Identify which cell holds the provided text, then report its (X, Y) central coordinate. 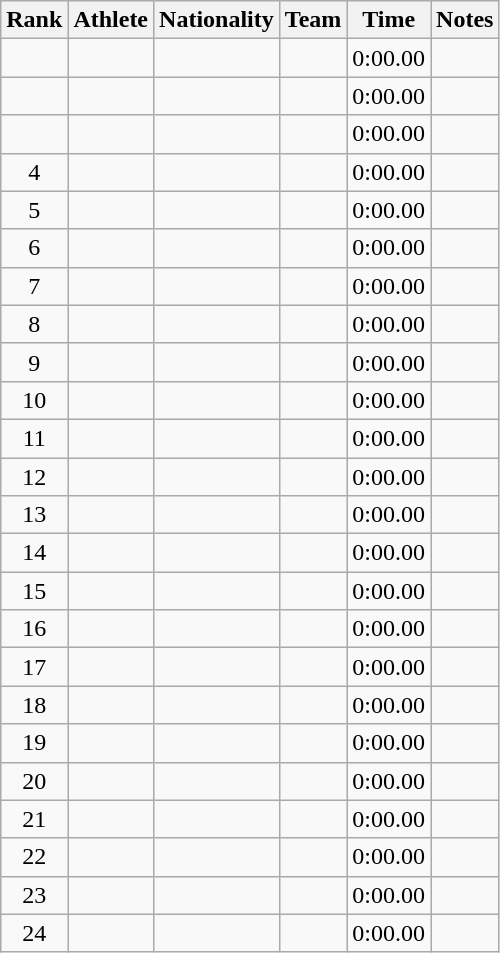
22 (34, 857)
11 (34, 438)
16 (34, 629)
Athlete (111, 20)
Team (313, 20)
Time (389, 20)
Rank (34, 20)
8 (34, 324)
14 (34, 553)
5 (34, 210)
9 (34, 362)
7 (34, 286)
20 (34, 781)
18 (34, 705)
19 (34, 743)
15 (34, 591)
12 (34, 477)
Notes (465, 20)
4 (34, 172)
10 (34, 400)
13 (34, 515)
23 (34, 895)
Nationality (217, 20)
17 (34, 667)
24 (34, 933)
6 (34, 248)
21 (34, 819)
